From the cell containing the given text, extract its center point as [x, y] coordinate. 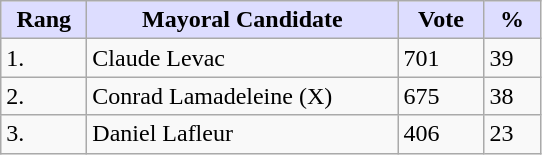
1. [44, 58]
Claude Levac [242, 58]
2. [44, 96]
3. [44, 134]
701 [441, 58]
% [512, 20]
38 [512, 96]
406 [441, 134]
Vote [441, 20]
Rang [44, 20]
39 [512, 58]
675 [441, 96]
Mayoral Candidate [242, 20]
Daniel Lafleur [242, 134]
Conrad Lamadeleine (X) [242, 96]
23 [512, 134]
